Output the [X, Y] coordinate of the center of the cell containing the given text.  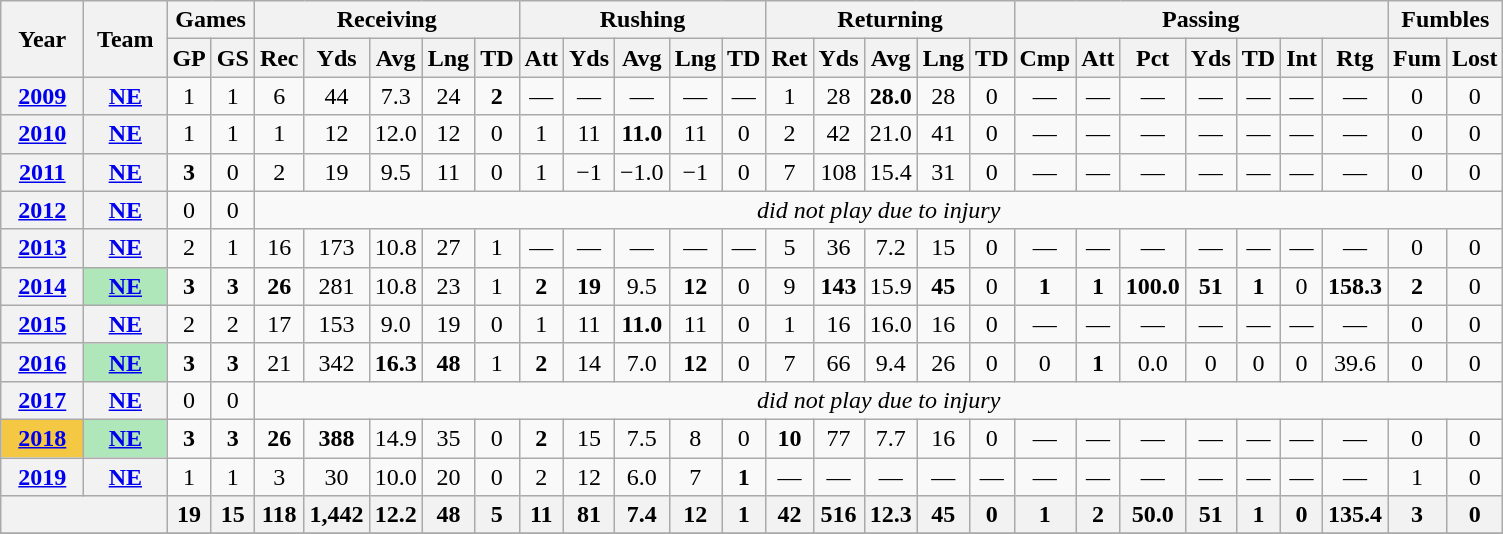
7.5 [642, 438]
Rtg [1354, 58]
0.0 [1152, 362]
108 [838, 172]
143 [838, 286]
77 [838, 438]
27 [448, 248]
66 [838, 362]
Games [210, 20]
6 [279, 96]
7.4 [642, 515]
21 [279, 362]
Lost [1475, 58]
12.3 [890, 515]
153 [336, 324]
Year [42, 39]
Fumbles [1446, 20]
12.2 [396, 515]
281 [336, 286]
342 [336, 362]
41 [943, 134]
31 [943, 172]
Rec [279, 58]
20 [448, 477]
17 [279, 324]
Cmp [1045, 58]
2012 [42, 210]
35 [448, 438]
10.0 [396, 477]
14 [588, 362]
44 [336, 96]
39.6 [1354, 362]
6.0 [642, 477]
Team [126, 39]
Pct [1152, 58]
Int [1302, 58]
9 [790, 286]
Receiving [386, 20]
7.3 [396, 96]
28.0 [890, 96]
2019 [42, 477]
30 [336, 477]
7.2 [890, 248]
15.4 [890, 172]
2015 [42, 324]
Returning [890, 20]
36 [838, 248]
16.0 [890, 324]
21.0 [890, 134]
2009 [42, 96]
1,442 [336, 515]
12.0 [396, 134]
2010 [42, 134]
GP [189, 58]
14.9 [396, 438]
−1.0 [642, 172]
8 [695, 438]
7.0 [642, 362]
50.0 [1152, 515]
16.3 [396, 362]
118 [279, 515]
158.3 [1354, 286]
81 [588, 515]
Fum [1418, 58]
7.7 [890, 438]
2016 [42, 362]
2013 [42, 248]
100.0 [1152, 286]
GS [232, 58]
173 [336, 248]
Ret [790, 58]
23 [448, 286]
388 [336, 438]
9.4 [890, 362]
24 [448, 96]
9.0 [396, 324]
516 [838, 515]
15.9 [890, 286]
Passing [1201, 20]
Rushing [642, 20]
2017 [42, 400]
135.4 [1354, 515]
2014 [42, 286]
2018 [42, 438]
2011 [42, 172]
10 [790, 438]
